Locate the cell with the specified text and output its (x, y) center coordinate. 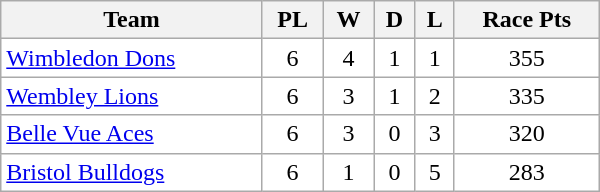
Wimbledon Dons (132, 58)
Belle Vue Aces (132, 134)
Wembley Lions (132, 96)
335 (526, 96)
Race Pts (526, 20)
2 (434, 96)
D (394, 20)
4 (348, 58)
W (348, 20)
320 (526, 134)
L (434, 20)
355 (526, 58)
5 (434, 172)
Team (132, 20)
283 (526, 172)
PL (292, 20)
Bristol Bulldogs (132, 172)
